Provide the (X, Y) coordinate of the cell's center where the given text is located.  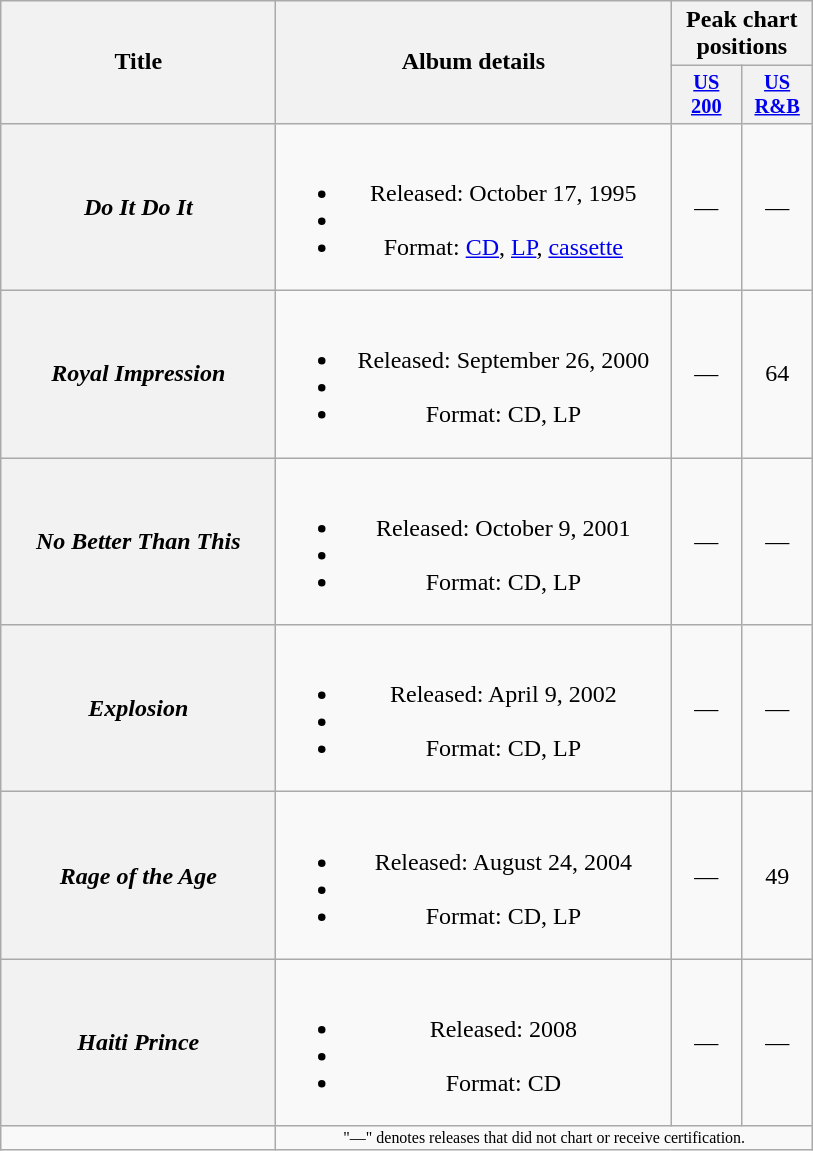
Explosion (138, 708)
49 (778, 876)
64 (778, 374)
Royal Impression (138, 374)
Released: 2008Format: CD (474, 1042)
Do It Do It (138, 206)
US R&B (778, 95)
Title (138, 62)
Haiti Prince (138, 1042)
No Better Than This (138, 542)
"—" denotes releases that did not chart or receive certification. (544, 1138)
Album details (474, 62)
Peak chart positions (742, 34)
Released: October 9, 2001Format: CD, LP (474, 542)
Rage of the Age (138, 876)
Released: October 17, 1995Format: CD, LP, cassette (474, 206)
Released: April 9, 2002Format: CD, LP (474, 708)
Released: September 26, 2000Format: CD, LP (474, 374)
US 200 (706, 95)
Released: August 24, 2004Format: CD, LP (474, 876)
